For the text-containing cell, return its midpoint in (x, y) coordinate format. 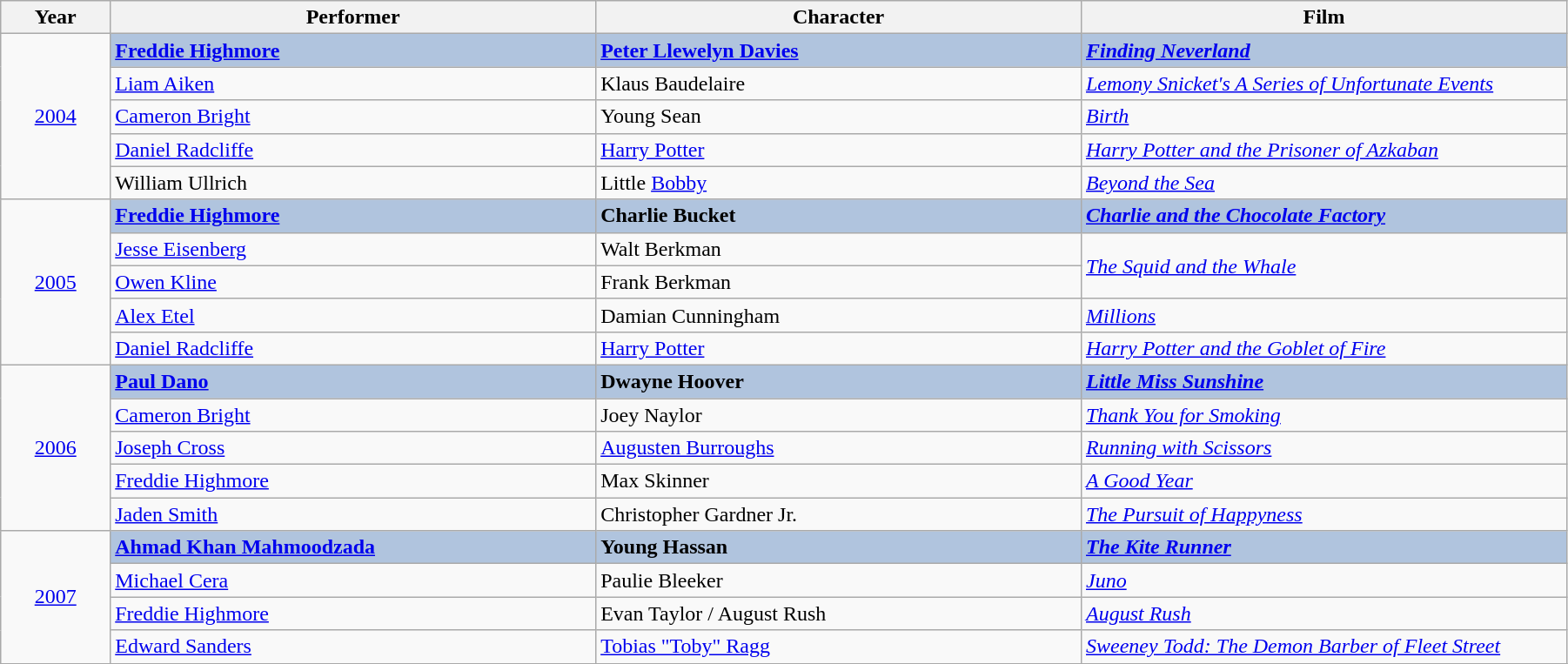
2005 (56, 282)
Charlie and the Chocolate Factory (1323, 216)
Juno (1323, 580)
Ahmad Khan Mahmoodzada (353, 547)
Klaus Baudelaire (839, 84)
Thank You for Smoking (1323, 415)
Sweeney Todd: The Demon Barber of Fleet Street (1323, 647)
Joseph Cross (353, 448)
Charlie Bucket (839, 216)
Little Miss Sunshine (1323, 381)
Evan Taylor / August Rush (839, 614)
The Squid and the Whale (1323, 265)
2004 (56, 117)
Owen Kline (353, 282)
2006 (56, 447)
Performer (353, 17)
Beyond the Sea (1323, 183)
2007 (56, 597)
Edward Sanders (353, 647)
Jaden Smith (353, 514)
Millions (1323, 315)
Alex Etel (353, 315)
Character (839, 17)
Harry Potter and the Prisoner of Azkaban (1323, 150)
Max Skinner (839, 481)
Christopher Gardner Jr. (839, 514)
Damian Cunningham (839, 315)
Tobias "Toby" Ragg (839, 647)
Young Hassan (839, 547)
Running with Scissors (1323, 448)
Year (56, 17)
Jesse Eisenberg (353, 249)
Walt Berkman (839, 249)
Film (1323, 17)
Finding Neverland (1323, 50)
Joey Naylor (839, 415)
Michael Cera (353, 580)
Frank Berkman (839, 282)
A Good Year (1323, 481)
Young Sean (839, 117)
Birth (1323, 117)
Augusten Burroughs (839, 448)
Liam Aiken (353, 84)
Paul Dano (353, 381)
Little Bobby (839, 183)
August Rush (1323, 614)
Dwayne Hoover (839, 381)
Lemony Snicket's A Series of Unfortunate Events (1323, 84)
Peter Llewelyn Davies (839, 50)
Harry Potter and the Goblet of Fire (1323, 348)
Paulie Bleeker (839, 580)
The Kite Runner (1323, 547)
William Ullrich (353, 183)
The Pursuit of Happyness (1323, 514)
